Identify which cell holds the provided text, then report its [x, y] central coordinate. 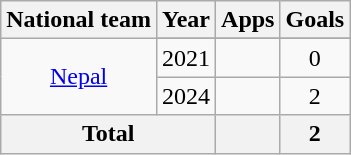
Apps [248, 20]
Total [108, 134]
0 [315, 58]
Nepal [79, 77]
Year [186, 20]
National team [79, 20]
Goals [315, 20]
2021 [186, 58]
2024 [186, 96]
